From the cell containing the given text, extract its center point as [X, Y] coordinate. 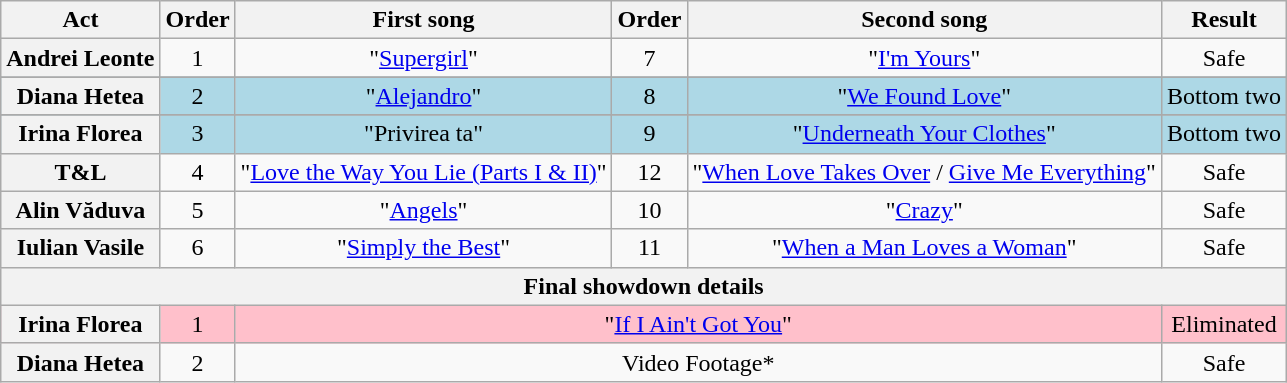
"When Love Takes Over / Give Me Everything" [924, 172]
6 [198, 248]
Eliminated [1224, 324]
Second song [924, 20]
9 [650, 134]
Iulian Vasile [80, 248]
4 [198, 172]
8 [650, 96]
11 [650, 248]
7 [650, 58]
"Crazy" [924, 210]
"We Found Love" [924, 96]
"When a Man Loves a Woman" [924, 248]
"Privirea ta" [424, 134]
First song [424, 20]
3 [198, 134]
"Supergirl" [424, 58]
Result [1224, 20]
"Angels" [424, 210]
Act [80, 20]
T&L [80, 172]
Andrei Leonte [80, 58]
Video Footage* [698, 362]
Final showdown details [644, 286]
12 [650, 172]
"Love the Way You Lie (Parts I & II)" [424, 172]
"Simply the Best" [424, 248]
"I'm Yours" [924, 58]
"If I Ain't Got You" [698, 324]
Alin Văduva [80, 210]
10 [650, 210]
"Alejandro" [424, 96]
"Underneath Your Clothes" [924, 134]
5 [198, 210]
